From the cell containing the given text, extract its center point as (x, y) coordinate. 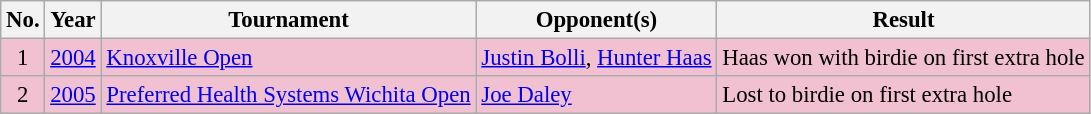
Result (904, 20)
2 (23, 95)
2005 (73, 95)
2004 (73, 58)
Tournament (288, 20)
Haas won with birdie on first extra hole (904, 58)
1 (23, 58)
Preferred Health Systems Wichita Open (288, 95)
Year (73, 20)
Knoxville Open (288, 58)
Lost to birdie on first extra hole (904, 95)
Joe Daley (596, 95)
Justin Bolli, Hunter Haas (596, 58)
Opponent(s) (596, 20)
No. (23, 20)
